Detect which cell encompasses the target text, then output its [X, Y] center coordinate. 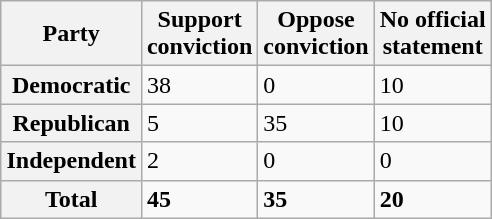
Democratic [71, 85]
Republican [71, 123]
38 [199, 85]
20 [432, 199]
No officialstatement [432, 34]
Independent [71, 161]
Opposeconviction [316, 34]
Party [71, 34]
Supportconviction [199, 34]
Total [71, 199]
5 [199, 123]
2 [199, 161]
45 [199, 199]
